Output the (x, y) coordinate of the center of the cell containing the given text.  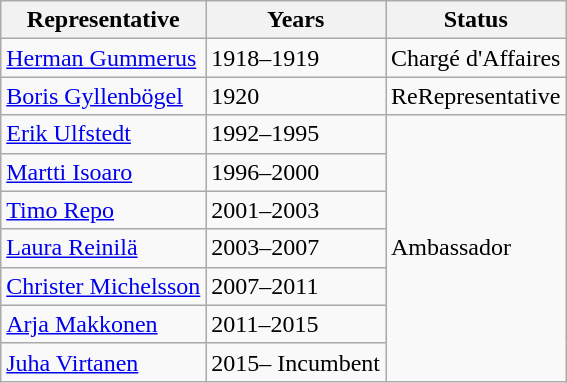
Ambassador (476, 248)
2003–2007 (296, 248)
1918–1919 (296, 58)
Christer Michelsson (104, 286)
2011–2015 (296, 324)
Erik Ulfstedt (104, 134)
Boris Gyllenbögel (104, 96)
Herman Gummerus (104, 58)
Juha Virtanen (104, 362)
1920 (296, 96)
1996–2000 (296, 172)
Representative (104, 20)
Martti Isoaro (104, 172)
1992–1995 (296, 134)
Laura Reinilä (104, 248)
2001–2003 (296, 210)
ReRepresentative (476, 96)
Arja Makkonen (104, 324)
Timo Repo (104, 210)
Chargé d'Affaires (476, 58)
Years (296, 20)
Status (476, 20)
2007–2011 (296, 286)
2015– Incumbent (296, 362)
